From the cell containing the given text, extract its center point as [X, Y] coordinate. 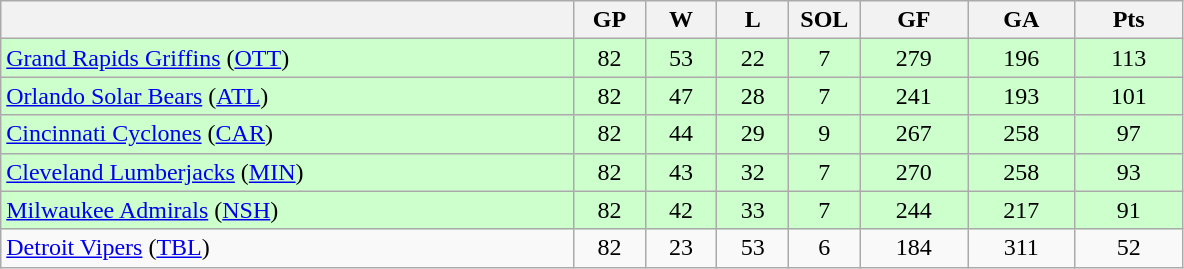
43 [681, 172]
22 [753, 58]
Cincinnati Cyclones (CAR) [288, 134]
196 [1022, 58]
52 [1129, 248]
23 [681, 248]
Grand Rapids Griffins (OTT) [288, 58]
L [753, 20]
Cleveland Lumberjacks (MIN) [288, 172]
184 [914, 248]
267 [914, 134]
311 [1022, 248]
Milwaukee Admirals (NSH) [288, 210]
44 [681, 134]
101 [1129, 96]
GP [610, 20]
32 [753, 172]
217 [1022, 210]
9 [825, 134]
Orlando Solar Bears (ATL) [288, 96]
33 [753, 210]
93 [1129, 172]
Detroit Vipers (TBL) [288, 248]
193 [1022, 96]
244 [914, 210]
270 [914, 172]
W [681, 20]
47 [681, 96]
42 [681, 210]
97 [1129, 134]
91 [1129, 210]
29 [753, 134]
SOL [825, 20]
279 [914, 58]
Pts [1129, 20]
6 [825, 248]
241 [914, 96]
GA [1022, 20]
GF [914, 20]
113 [1129, 58]
28 [753, 96]
